Output the (X, Y) coordinate of the center of the cell containing the given text.  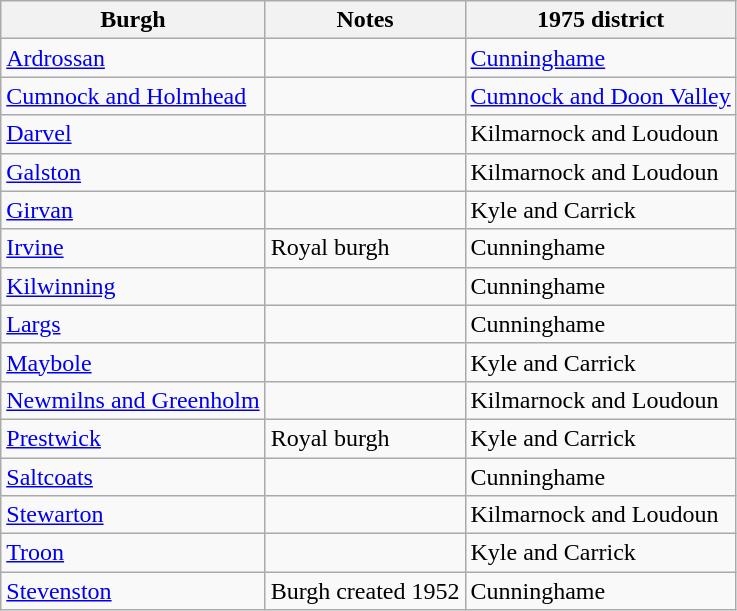
Largs (133, 324)
Kilwinning (133, 286)
Maybole (133, 362)
Irvine (133, 248)
Stewarton (133, 515)
Girvan (133, 210)
Galston (133, 172)
Notes (365, 20)
Prestwick (133, 438)
Burgh created 1952 (365, 591)
1975 district (600, 20)
Darvel (133, 134)
Cumnock and Doon Valley (600, 96)
Ardrossan (133, 58)
Cumnock and Holmhead (133, 96)
Newmilns and Greenholm (133, 400)
Stevenston (133, 591)
Troon (133, 553)
Burgh (133, 20)
Saltcoats (133, 477)
